For the text-containing cell, return its midpoint in [X, Y] coordinate format. 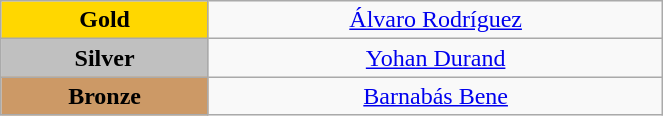
Bronze [105, 96]
Silver [105, 58]
Barnabás Bene [435, 96]
Gold [105, 20]
Yohan Durand [435, 58]
Álvaro Rodríguez [435, 20]
